Scan for the cell matching the given text and deliver its (X, Y) coordinate at center. 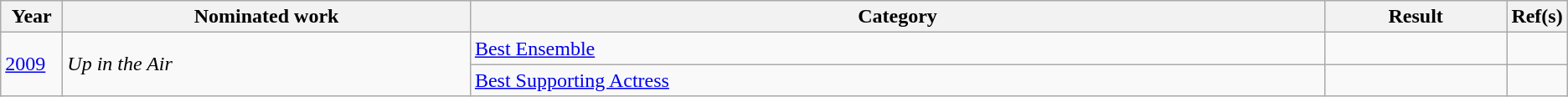
Result (1416, 17)
Year (32, 17)
Best Supporting Actress (897, 80)
2009 (32, 64)
Nominated work (266, 17)
Category (897, 17)
Best Ensemble (897, 48)
Ref(s) (1537, 17)
Up in the Air (266, 64)
